Output the [x, y] coordinate of the center of the cell containing the given text.  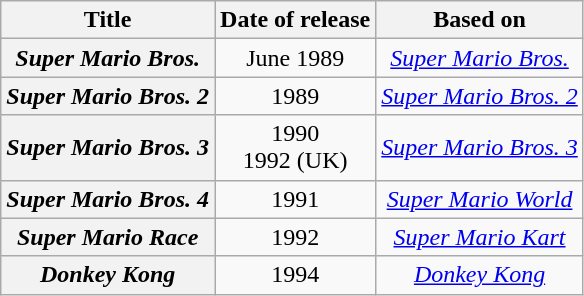
June 1989 [296, 58]
Super Mario World [480, 199]
1989 [296, 96]
Super Mario Bros. 4 [108, 199]
1994 [296, 275]
Title [108, 20]
Super Mario Kart [480, 237]
1991 [296, 199]
1992 [296, 237]
Super Mario Race [108, 237]
Based on [480, 20]
19901992 (UK) [296, 148]
Date of release [296, 20]
